Locate the cell with the specified text and output its [x, y] center coordinate. 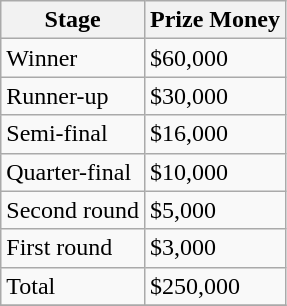
$5,000 [214, 210]
Second round [73, 210]
$16,000 [214, 134]
Total [73, 286]
Winner [73, 58]
$250,000 [214, 286]
Stage [73, 20]
$60,000 [214, 58]
$10,000 [214, 172]
Runner-up [73, 96]
Prize Money [214, 20]
First round [73, 248]
Semi-final [73, 134]
$3,000 [214, 248]
$30,000 [214, 96]
Quarter-final [73, 172]
